Output the (X, Y) coordinate of the center of the cell containing the given text.  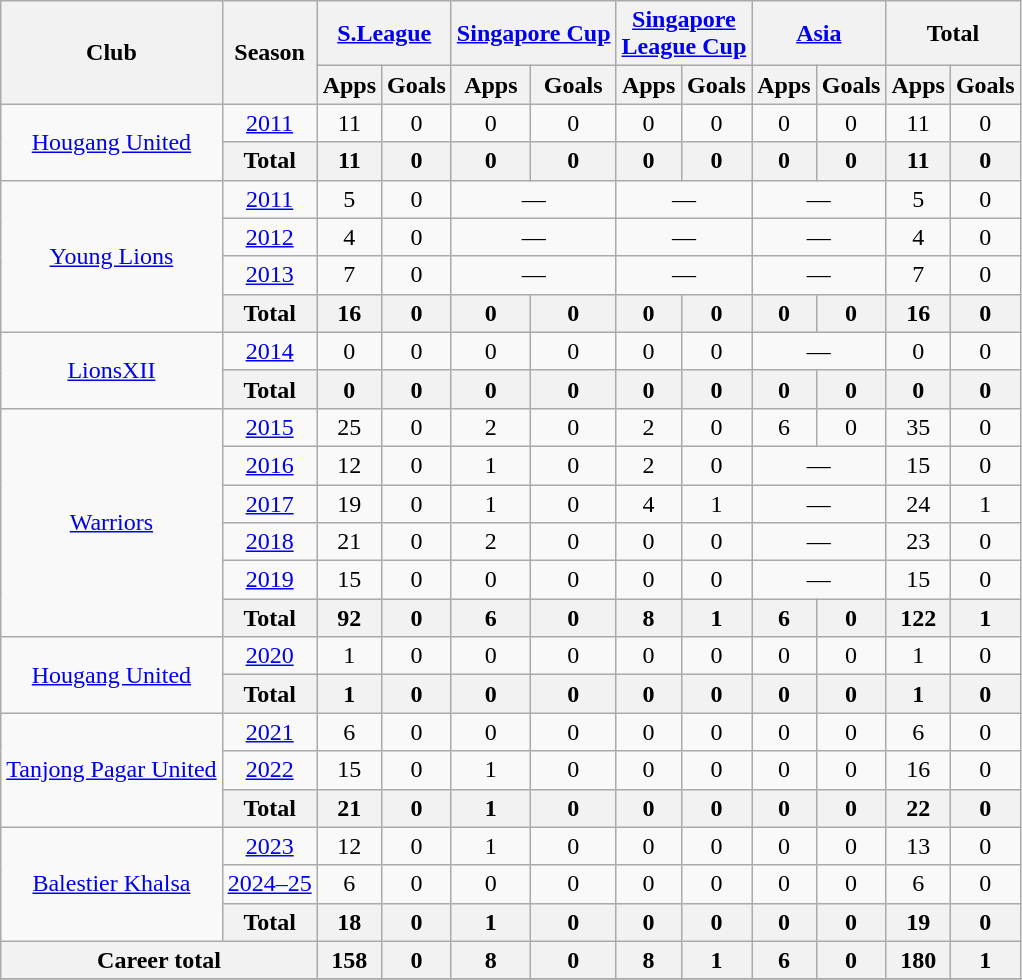
Club (112, 52)
92 (349, 618)
2014 (270, 351)
23 (918, 542)
2021 (270, 732)
Career total (159, 960)
122 (918, 618)
180 (918, 960)
SingaporeLeague Cup (684, 34)
2020 (270, 656)
2016 (270, 465)
22 (918, 808)
25 (349, 427)
2022 (270, 770)
158 (349, 960)
2012 (270, 237)
35 (918, 427)
2023 (270, 846)
Balestier Khalsa (112, 884)
Young Lions (112, 256)
LionsXII (112, 370)
2013 (270, 275)
Warriors (112, 522)
2019 (270, 580)
2015 (270, 427)
Tanjong Pagar United (112, 770)
Singapore Cup (534, 34)
2018 (270, 542)
Season (270, 52)
18 (349, 922)
2017 (270, 503)
S.League (384, 34)
13 (918, 846)
2024–25 (270, 884)
24 (918, 503)
Asia (819, 34)
